Provide the (X, Y) coordinate of the cell's center where the given text is located.  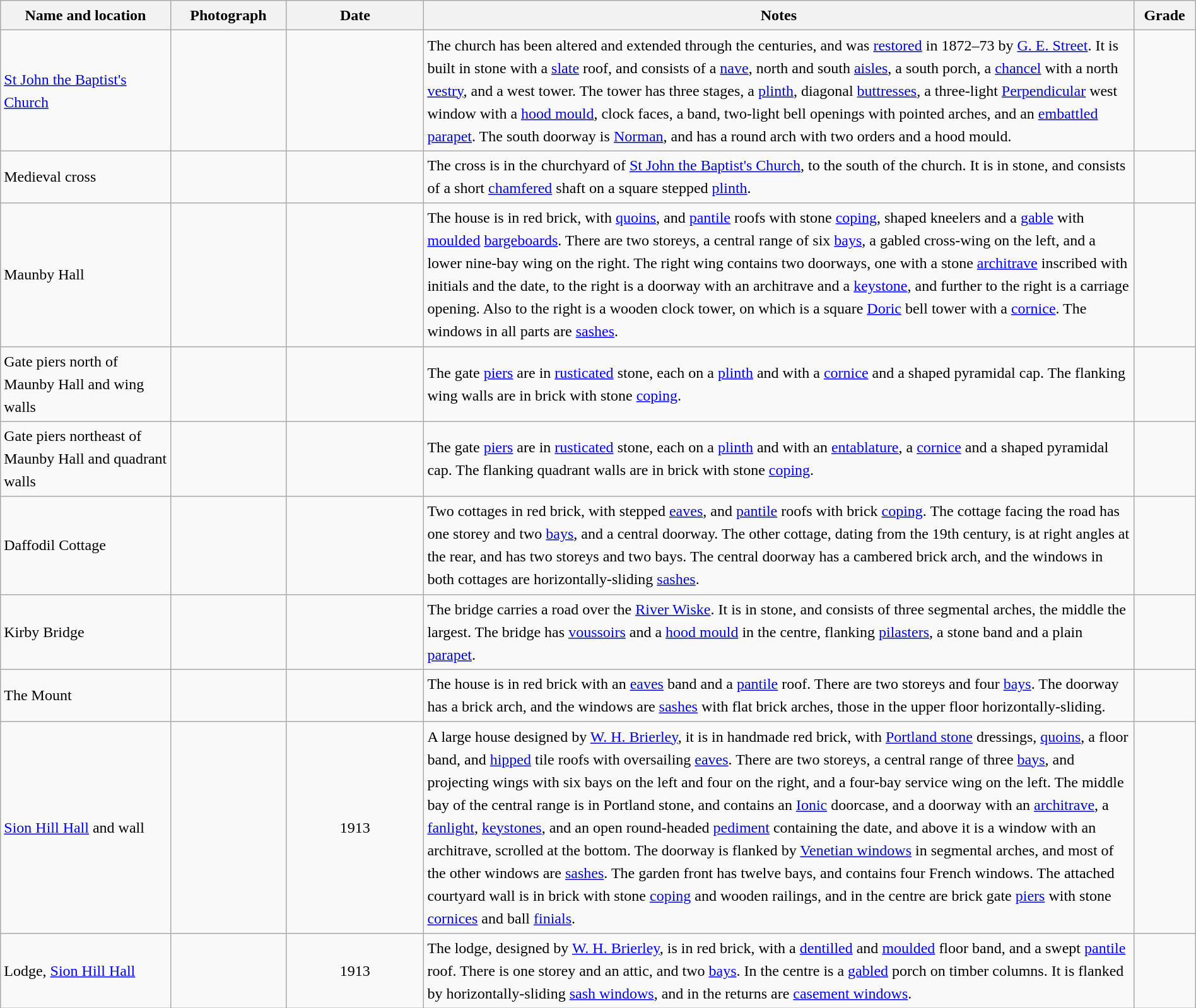
Kirby Bridge (86, 632)
Gate piers northeast of Maunby Hall and quadrant walls (86, 459)
Name and location (86, 15)
Sion Hill Hall and wall (86, 828)
Notes (778, 15)
Photograph (228, 15)
Daffodil Cottage (86, 545)
St John the Baptist's Church (86, 91)
Date (355, 15)
Grade (1164, 15)
Maunby Hall (86, 275)
Medieval cross (86, 177)
The Mount (86, 695)
Gate piers north of Maunby Hall and wing walls (86, 384)
Lodge, Sion Hill Hall (86, 970)
